Search for the cell housing the specified text and yield its [X, Y] center coordinate. 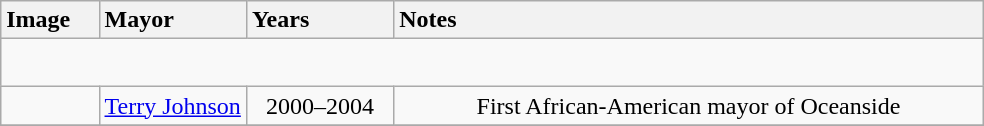
First African-American mayor of Oceanside [689, 106]
Image [50, 20]
2000–2004 [320, 106]
Mayor [172, 20]
Years [320, 20]
Terry Johnson [172, 106]
Notes [689, 20]
